Capture the cell that displays the provided text and extract its (X, Y) central coordinate. 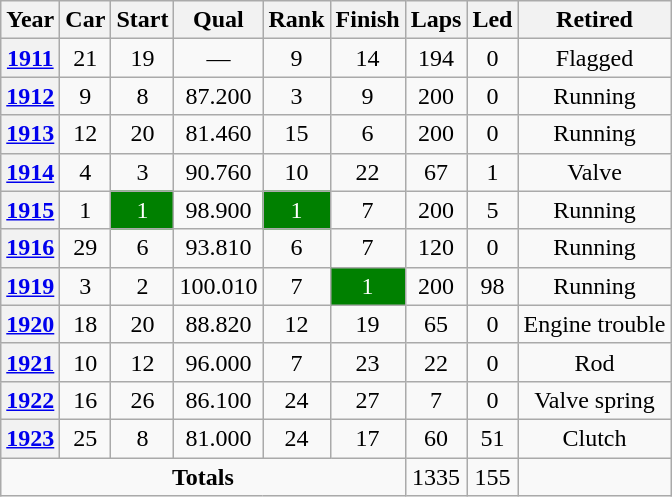
120 (436, 248)
96.000 (218, 362)
1915 (30, 210)
15 (296, 134)
81.000 (218, 438)
1916 (30, 248)
155 (492, 477)
1923 (30, 438)
98.900 (218, 210)
1913 (30, 134)
17 (368, 438)
Rod (594, 362)
1920 (30, 324)
1921 (30, 362)
— (218, 58)
1922 (30, 400)
51 (492, 438)
Finish (368, 20)
81.460 (218, 134)
5 (492, 210)
Car (86, 20)
67 (436, 172)
Qual (218, 20)
Start (142, 20)
87.200 (218, 96)
1335 (436, 477)
1914 (30, 172)
23 (368, 362)
Laps (436, 20)
Rank (296, 20)
Valve (594, 172)
1912 (30, 96)
25 (86, 438)
21 (86, 58)
27 (368, 400)
Year (30, 20)
100.010 (218, 286)
2 (142, 286)
Flagged (594, 58)
Totals (203, 477)
98 (492, 286)
60 (436, 438)
86.100 (218, 400)
26 (142, 400)
18 (86, 324)
14 (368, 58)
Clutch (594, 438)
1919 (30, 286)
65 (436, 324)
29 (86, 248)
Led (492, 20)
88.820 (218, 324)
1911 (30, 58)
Engine trouble (594, 324)
16 (86, 400)
4 (86, 172)
Retired (594, 20)
93.810 (218, 248)
194 (436, 58)
90.760 (218, 172)
Valve spring (594, 400)
